Detect which cell encompasses the target text, then output its (x, y) center coordinate. 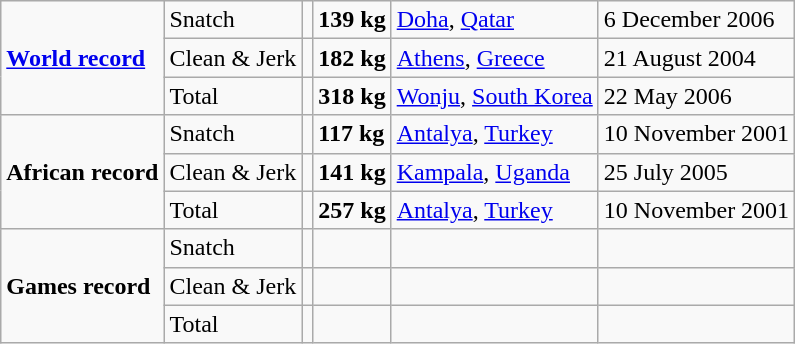
117 kg (352, 134)
318 kg (352, 96)
African record (82, 172)
182 kg (352, 58)
22 May 2006 (696, 96)
25 July 2005 (696, 172)
Kampala, Uganda (494, 172)
World record (82, 58)
Athens, Greece (494, 58)
21 August 2004 (696, 58)
257 kg (352, 210)
Wonju, South Korea (494, 96)
Doha, Qatar (494, 20)
141 kg (352, 172)
Games record (82, 286)
139 kg (352, 20)
6 December 2006 (696, 20)
